Determine the [x, y] coordinate at the center of the cell enclosing the given text.  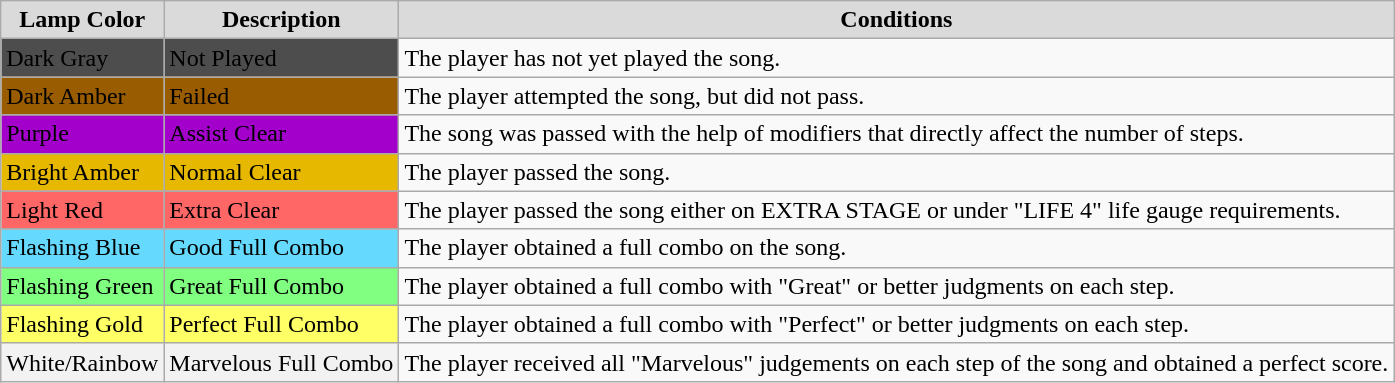
Great Full Combo [282, 286]
The player passed the song either on EXTRA STAGE or under "LIFE 4" life gauge requirements. [896, 210]
Description [282, 20]
Light Red [82, 210]
The player has not yet played the song. [896, 58]
Purple [82, 134]
Bright Amber [82, 172]
Good Full Combo [282, 248]
The song was passed with the help of modifiers that directly affect the number of steps. [896, 134]
Dark Amber [82, 96]
The player obtained a full combo with "Perfect" or better judgments on each step. [896, 324]
Dark Gray [82, 58]
Failed [282, 96]
White/Rainbow [82, 362]
The player passed the song. [896, 172]
Flashing Blue [82, 248]
The player obtained a full combo with "Great" or better judgments on each step. [896, 286]
The player received all "Marvelous" judgements on each step of the song and obtained a perfect score. [896, 362]
Marvelous Full Combo [282, 362]
Not Played [282, 58]
Perfect Full Combo [282, 324]
Conditions [896, 20]
Extra Clear [282, 210]
The player attempted the song, but did not pass. [896, 96]
Lamp Color [82, 20]
Flashing Gold [82, 324]
Normal Clear [282, 172]
Assist Clear [282, 134]
The player obtained a full combo on the song. [896, 248]
Flashing Green [82, 286]
